Scan for the cell matching the given text and deliver its (x, y) coordinate at center. 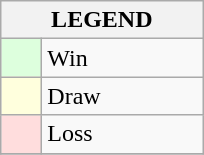
Loss (122, 134)
Draw (122, 96)
LEGEND (102, 20)
Win (122, 58)
